Extract the [X, Y] coordinate from the center of the cell holding the provided text.  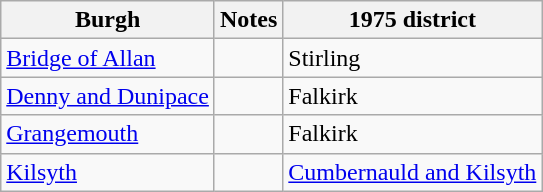
Bridge of Allan [108, 58]
Kilsyth [108, 172]
Cumbernauld and Kilsyth [412, 172]
Denny and Dunipace [108, 96]
1975 district [412, 20]
Burgh [108, 20]
Stirling [412, 58]
Grangemouth [108, 134]
Notes [248, 20]
